Output the [X, Y] coordinate of the center of the cell containing the given text.  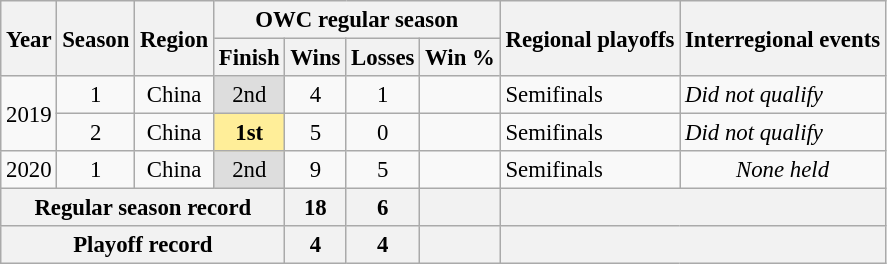
9 [316, 170]
Region [174, 38]
None held [783, 170]
Wins [316, 58]
0 [383, 133]
2020 [29, 170]
Losses [383, 58]
6 [383, 208]
Interregional events [783, 38]
Season [96, 38]
Regular season record [143, 208]
Regional playoffs [590, 38]
Year [29, 38]
1st [250, 133]
OWC regular season [358, 20]
2019 [29, 114]
Playoff record [143, 245]
18 [316, 208]
Finish [250, 58]
2 [96, 133]
Win % [460, 58]
